For the text-containing cell, return its midpoint in (X, Y) coordinate format. 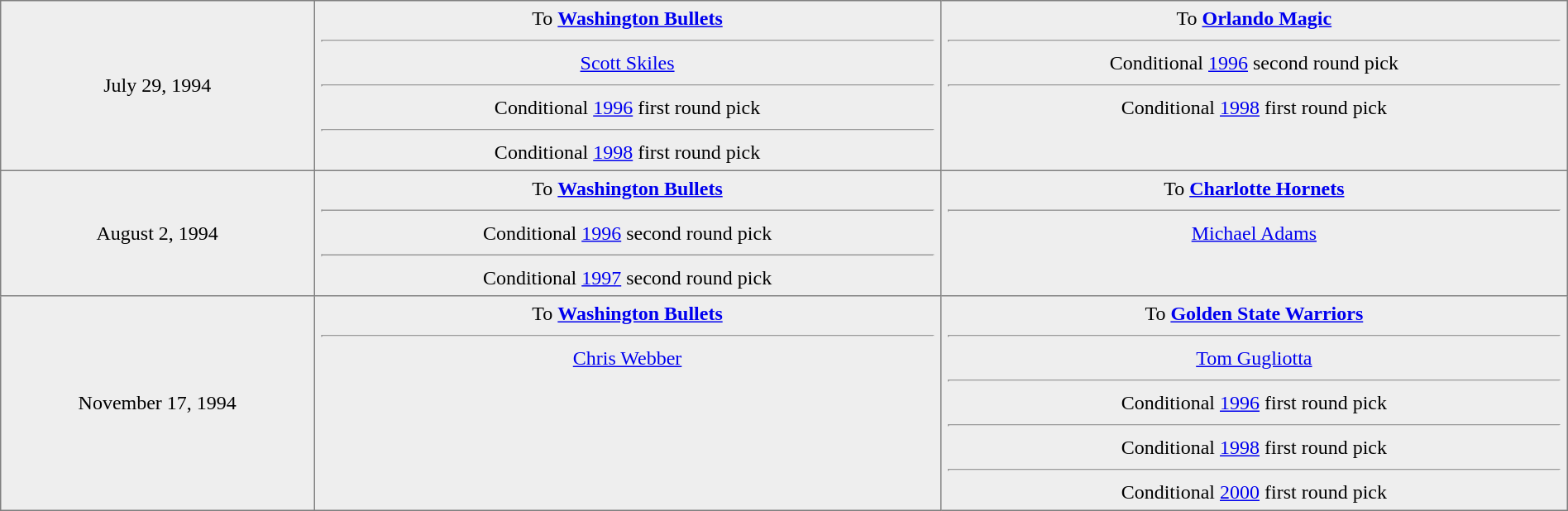
November 17, 1994 (157, 404)
To Orlando MagicConditional 1996 second round pickConditional 1998 first round pick (1254, 86)
July 29, 1994 (157, 86)
To Washington BulletsConditional 1996 second round pickConditional 1997 second round pick (628, 233)
August 2, 1994 (157, 233)
To Golden State WarriorsTom GugliottaConditional 1996 first round pickConditional 1998 first round pickConditional 2000 first round pick (1254, 404)
To Charlotte HornetsMichael Adams (1254, 233)
To Washington BulletsScott SkilesConditional 1996 first round pickConditional 1998 first round pick (628, 86)
To Washington BulletsChris Webber (628, 404)
